Find where the given text appears and provide that cell's center as (X, Y) coordinate. 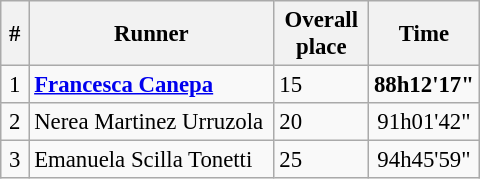
20 (322, 122)
91h01'42" (424, 122)
1 (15, 85)
Runner (152, 34)
3 (15, 160)
Overall place (322, 34)
Francesca Canepa (152, 85)
94h45'59" (424, 160)
25 (322, 160)
# (15, 34)
15 (322, 85)
Nerea Martinez Urruzola (152, 122)
2 (15, 122)
Time (424, 34)
88h12'17" (424, 85)
Emanuela Scilla Tonetti (152, 160)
